Provide the (x, y) coordinate of the cell's center where the given text is located.  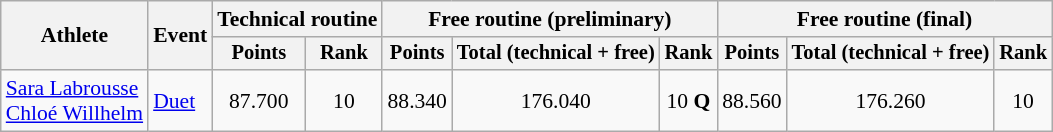
Event (180, 36)
Free routine (preliminary) (550, 19)
10 Q (689, 100)
88.340 (416, 100)
176.040 (556, 100)
Technical routine (297, 19)
Athlete (74, 36)
87.700 (258, 100)
Sara LabrousseChloé Willhelm (74, 100)
Free routine (final) (884, 19)
88.560 (752, 100)
Duet (180, 100)
176.260 (891, 100)
